For the text-containing cell, return its midpoint in (x, y) coordinate format. 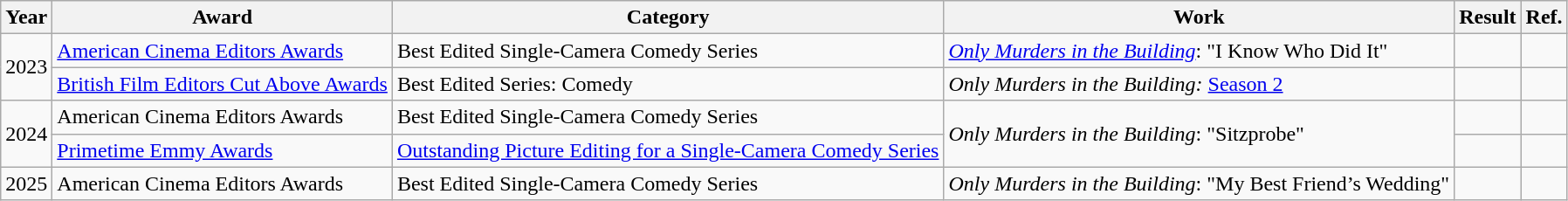
Only Murders in the Building: "Sitzprobe" (1200, 134)
Year (26, 17)
Category (668, 17)
Best Edited Series: Comedy (668, 84)
Only Murders in the Building: "My Best Friend’s Wedding" (1200, 184)
Work (1200, 17)
2024 (26, 134)
Award (223, 17)
2025 (26, 184)
Only Murders in the Building: "I Know Who Did It" (1200, 51)
Result (1488, 17)
British Film Editors Cut Above Awards (223, 84)
Outstanding Picture Editing for a Single-Camera Comedy Series (668, 150)
Ref. (1544, 17)
Only Murders in the Building: Season 2 (1200, 84)
Primetime Emmy Awards (223, 150)
2023 (26, 67)
